Extract the [x, y] coordinate from the center of the cell holding the provided text.  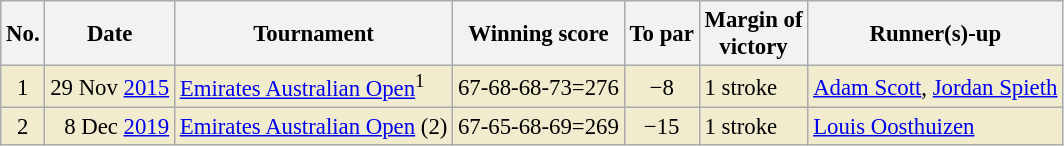
1 [23, 87]
−15 [662, 127]
Adam Scott, Jordan Spieth [936, 87]
−8 [662, 87]
67-65-68-69=269 [539, 127]
29 Nov 2015 [110, 87]
Emirates Australian Open1 [313, 87]
Margin ofvictory [754, 34]
Runner(s)-up [936, 34]
Emirates Australian Open (2) [313, 127]
No. [23, 34]
8 Dec 2019 [110, 127]
2 [23, 127]
67-68-68-73=276 [539, 87]
Louis Oosthuizen [936, 127]
Tournament [313, 34]
Winning score [539, 34]
To par [662, 34]
Date [110, 34]
